Determine the [x, y] coordinate at the center of the cell enclosing the given text.  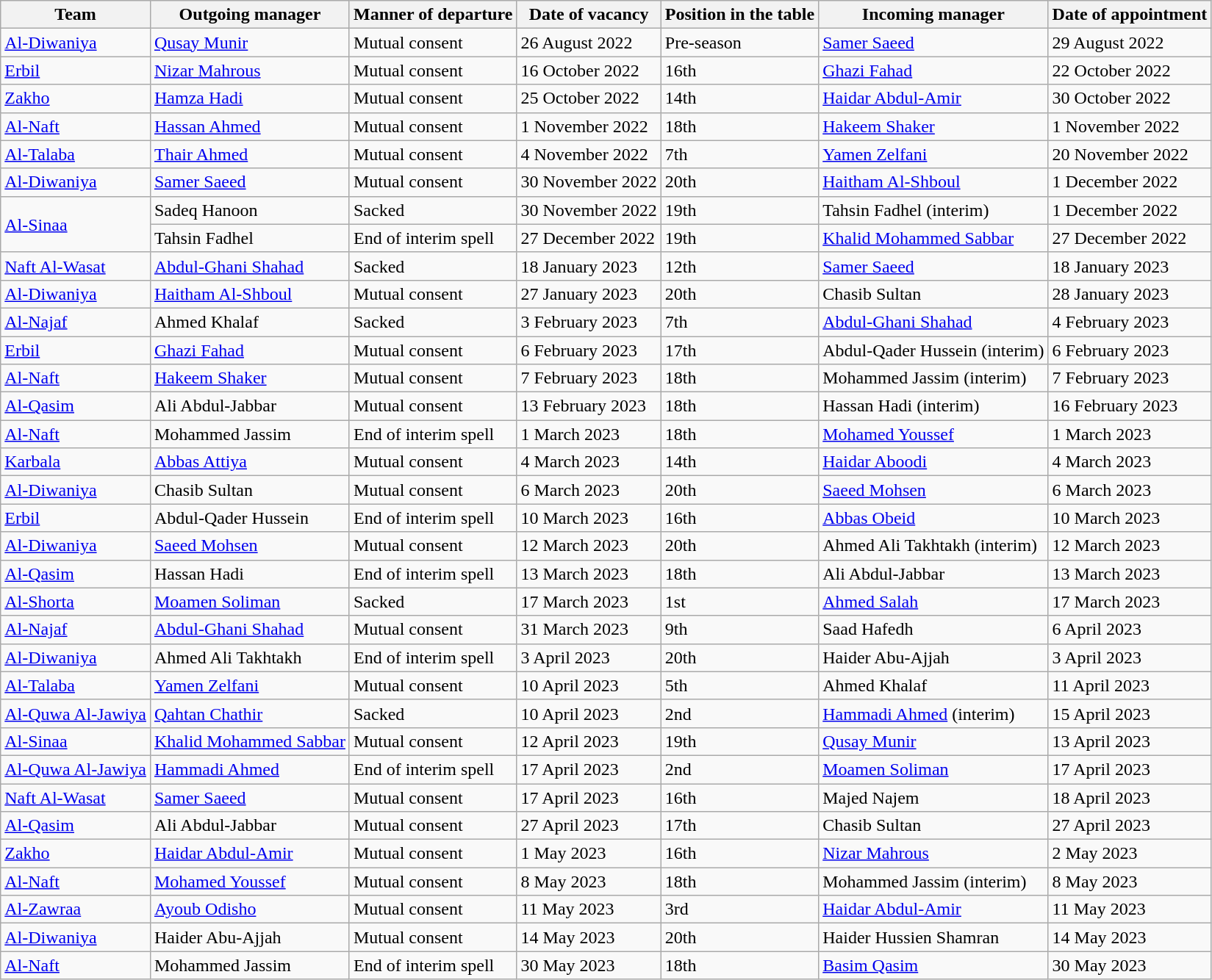
29 August 2022 [1130, 43]
Saad Hafedh [933, 630]
Haidar Aboodi [933, 462]
Basim Qasim [933, 965]
Sadeq Hanoon [250, 210]
Hamza Hadi [250, 98]
Manner of departure [432, 15]
Tahsin Fadhel [250, 238]
12th [739, 266]
30 October 2022 [1130, 98]
Karbala [76, 462]
16 February 2023 [1130, 406]
Thair Ahmed [250, 154]
11 April 2023 [1130, 685]
Ahmed Ali Takhtakh (interim) [933, 546]
Haider Hussien Shamran [933, 937]
25 October 2022 [589, 98]
1st [739, 602]
4 February 2023 [1130, 322]
Hassan Hadi (interim) [933, 406]
22 October 2022 [1130, 71]
Incoming manager [933, 15]
Hammadi Ahmed (interim) [933, 713]
Date of appointment [1130, 15]
Date of vacancy [589, 15]
Pre-season [739, 43]
6 April 2023 [1130, 630]
4 November 2022 [589, 154]
Ahmed Ali Takhtakh [250, 657]
Abbas Attiya [250, 462]
Ahmed Salah [933, 602]
Abdul-Qader Hussein [250, 518]
26 August 2022 [589, 43]
Hammadi Ahmed [250, 769]
1 May 2023 [589, 854]
Abbas Obeid [933, 518]
16 October 2022 [589, 71]
Hassan Hadi [250, 574]
9th [739, 630]
2 May 2023 [1130, 854]
Position in the table [739, 15]
31 March 2023 [589, 630]
Al-Zawraa [76, 909]
Outgoing manager [250, 15]
Majed Najem [933, 797]
3 February 2023 [589, 322]
13 February 2023 [589, 406]
27 January 2023 [589, 294]
Tahsin Fadhel (interim) [933, 210]
Abdul-Qader Hussein (interim) [933, 350]
20 November 2022 [1130, 154]
28 January 2023 [1130, 294]
5th [739, 685]
Al-Shorta [76, 602]
18 April 2023 [1130, 797]
Hassan Ahmed [250, 126]
3rd [739, 909]
Team [76, 15]
Ayoub Odisho [250, 909]
15 April 2023 [1130, 713]
Qahtan Chathir [250, 713]
12 April 2023 [589, 741]
13 April 2023 [1130, 741]
